Find where the given text appears and provide that cell's center as [x, y] coordinate. 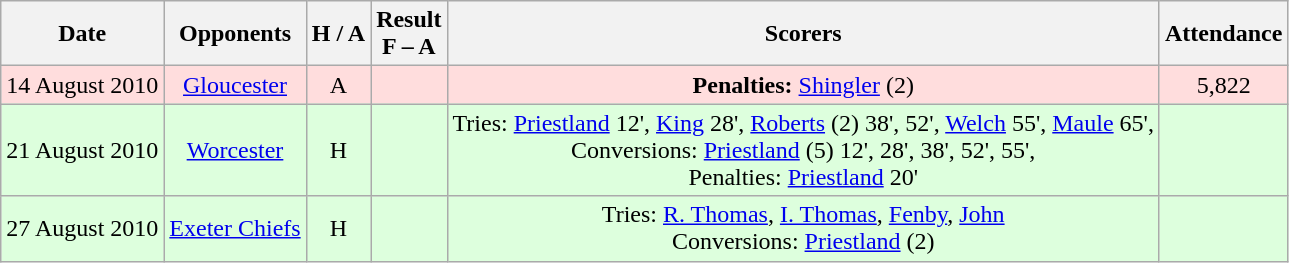
Scorers [803, 34]
14 August 2010 [82, 85]
ResultF – A [409, 34]
21 August 2010 [82, 150]
H / A [338, 34]
Exeter Chiefs [235, 228]
Gloucester [235, 85]
Tries: R. Thomas, I. Thomas, Fenby, John Conversions: Priestland (2) [803, 228]
Attendance [1223, 34]
A [338, 85]
Worcester [235, 150]
27 August 2010 [82, 228]
Penalties: Shingler (2) [803, 85]
Date [82, 34]
5,822 [1223, 85]
Opponents [235, 34]
